Provide the [X, Y] coordinate of the cell's center where the given text is located.  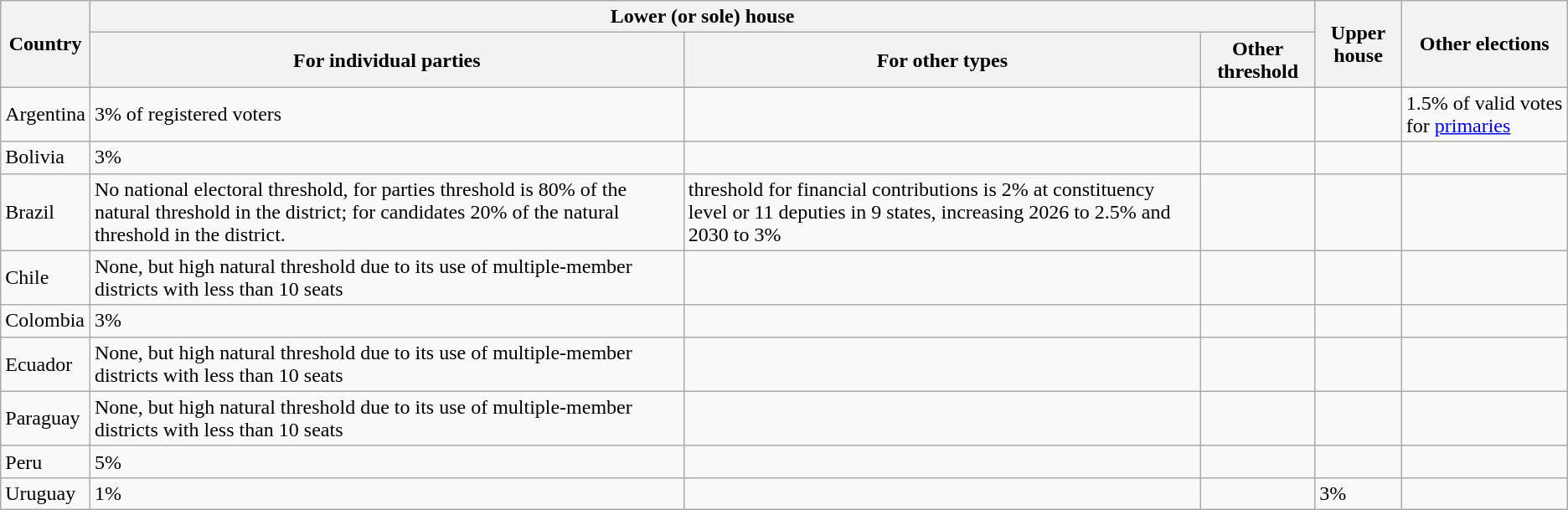
Peru [45, 461]
Other threshold [1257, 60]
Other elections [1484, 44]
For other types [941, 60]
1.5% of valid votes for primaries [1484, 114]
Colombia [45, 321]
5% [387, 461]
Brazil [45, 212]
threshold for financial contributions is 2% at constituency level or 11 deputies in 9 states, increasing 2026 to 2.5% and 2030 to 3% [941, 212]
1% [387, 493]
Bolivia [45, 157]
Upper house [1359, 44]
Uruguay [45, 493]
3% of registered voters [387, 114]
Ecuador [45, 363]
Paraguay [45, 419]
Chile [45, 278]
Country [45, 44]
Argentina [45, 114]
Lower (or sole) house [702, 17]
For individual parties [387, 60]
